Provide the [X, Y] coordinate of the cell's center where the given text is located.  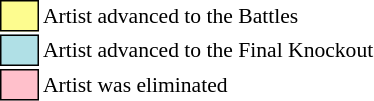
Artist advanced to the Final Knockout [208, 50]
Artist advanced to the Battles [208, 16]
Artist was eliminated [208, 85]
